Output the (x, y) coordinate of the center of the cell containing the given text.  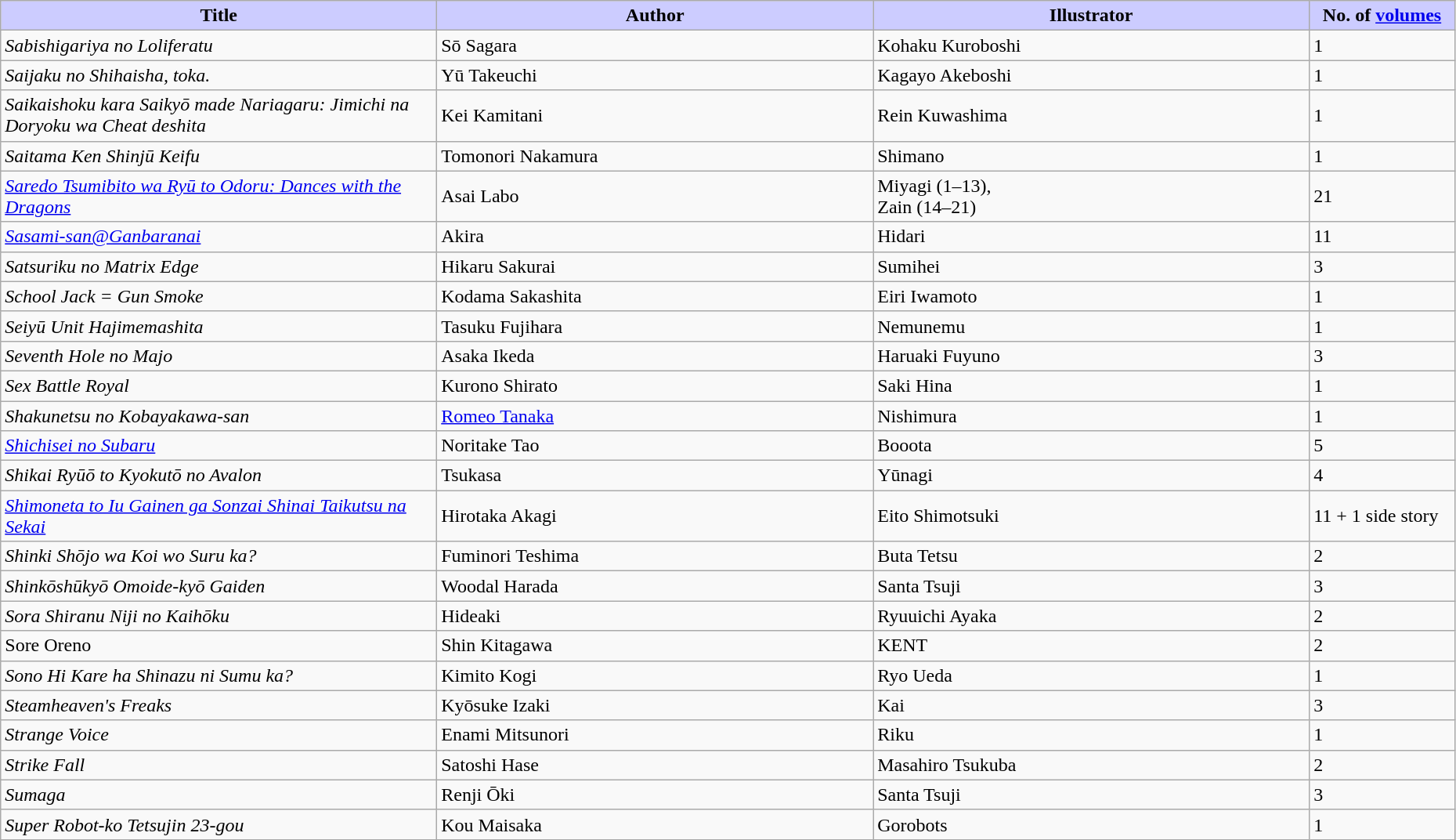
Sabishigariya no Loliferatu (219, 45)
Yū Takeuchi (655, 75)
Seiyū Unit Hajimemashita (219, 326)
Sō Sagara (655, 45)
Tomonori Nakamura (655, 156)
Strange Voice (219, 735)
Sex Battle Royal (219, 386)
Nishimura (1092, 416)
Woodal Harada (655, 586)
Akira (655, 237)
Sono Hi Kare ha Shinazu ni Sumu ka? (219, 675)
Kai (1092, 705)
Hidari (1092, 237)
Strike Fall (219, 765)
Kurono Shirato (655, 386)
Shimoneta to Iu Gainen ga Sonzai Shinai Taikutsu na Sekai (219, 516)
Hikaru Sakurai (655, 266)
Sasami-san@Ganbaranai (219, 237)
Shin Kitagawa (655, 646)
Masahiro Tsukuba (1092, 765)
Gorobots (1092, 824)
Eito Shimotsuki (1092, 516)
Satsuriku no Matrix Edge (219, 266)
Kimito Kogi (655, 675)
Booota (1092, 446)
Satoshi Hase (655, 765)
Saikaishoku kara Saikyō made Nariagaru: Jimichi na Doryoku wa Cheat deshita (219, 116)
Romeo Tanaka (655, 416)
11 (1382, 237)
Kei Kamitani (655, 116)
Enami Mitsunori (655, 735)
School Jack = Gun Smoke (219, 296)
Yūnagi (1092, 476)
Ryuuichi Ayaka (1092, 616)
Asai Labo (655, 196)
Nemunemu (1092, 326)
Renji Ōki (655, 795)
Haruaki Fuyuno (1092, 356)
Ryo Ueda (1092, 675)
Fuminori Teshima (655, 556)
No. of volumes (1382, 16)
Shinki Shōjo wa Koi wo Suru ka? (219, 556)
Sora Shiranu Niji no Kaihōku (219, 616)
Miyagi (1–13),Zain (14–21) (1092, 196)
21 (1382, 196)
Tsukasa (655, 476)
Hirotaka Akagi (655, 516)
Sumaga (219, 795)
Rein Kuwashima (1092, 116)
Asaka Ikeda (655, 356)
Title (219, 16)
Illustrator (1092, 16)
Sumihei (1092, 266)
Kyōsuke Izaki (655, 705)
Saki Hina (1092, 386)
Shichisei no Subaru (219, 446)
Shinkōshūkyō Omoide-kyō Gaiden (219, 586)
Kohaku Kuroboshi (1092, 45)
Author (655, 16)
Saredo Tsumibito wa Ryū to Odoru: Dances with the Dragons (219, 196)
Steamheaven's Freaks (219, 705)
Hideaki (655, 616)
Shakunetsu no Kobayakawa-san (219, 416)
Shimano (1092, 156)
Saitama Ken Shinjū Keifu (219, 156)
Kagayo Akeboshi (1092, 75)
11 + 1 side story (1382, 516)
KENT (1092, 646)
Shikai Ryūō to Kyokutō no Avalon (219, 476)
Seventh Hole no Majo (219, 356)
4 (1382, 476)
Saijaku no Shihaisha, toka. (219, 75)
Noritake Tao (655, 446)
Super Robot-ko Tetsujin 23-gou (219, 824)
5 (1382, 446)
Kou Maisaka (655, 824)
Eiri Iwamoto (1092, 296)
Tasuku Fujihara (655, 326)
Sore Oreno (219, 646)
Riku (1092, 735)
Buta Tetsu (1092, 556)
Kodama Sakashita (655, 296)
